Capture the cell that displays the provided text and extract its [X, Y] central coordinate. 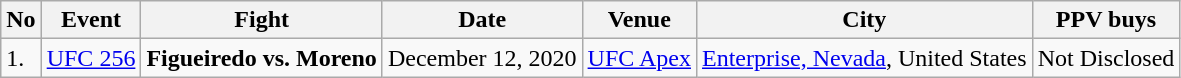
Date [482, 20]
No [21, 20]
City [864, 20]
Venue [639, 20]
1. [21, 58]
Figueiredo vs. Moreno [262, 58]
UFC Apex [639, 58]
PPV buys [1106, 20]
December 12, 2020 [482, 58]
Enterprise, Nevada, United States [864, 58]
Event [91, 20]
Fight [262, 20]
Not Disclosed [1106, 58]
UFC 256 [91, 58]
